For the text-containing cell, return its midpoint in (x, y) coordinate format. 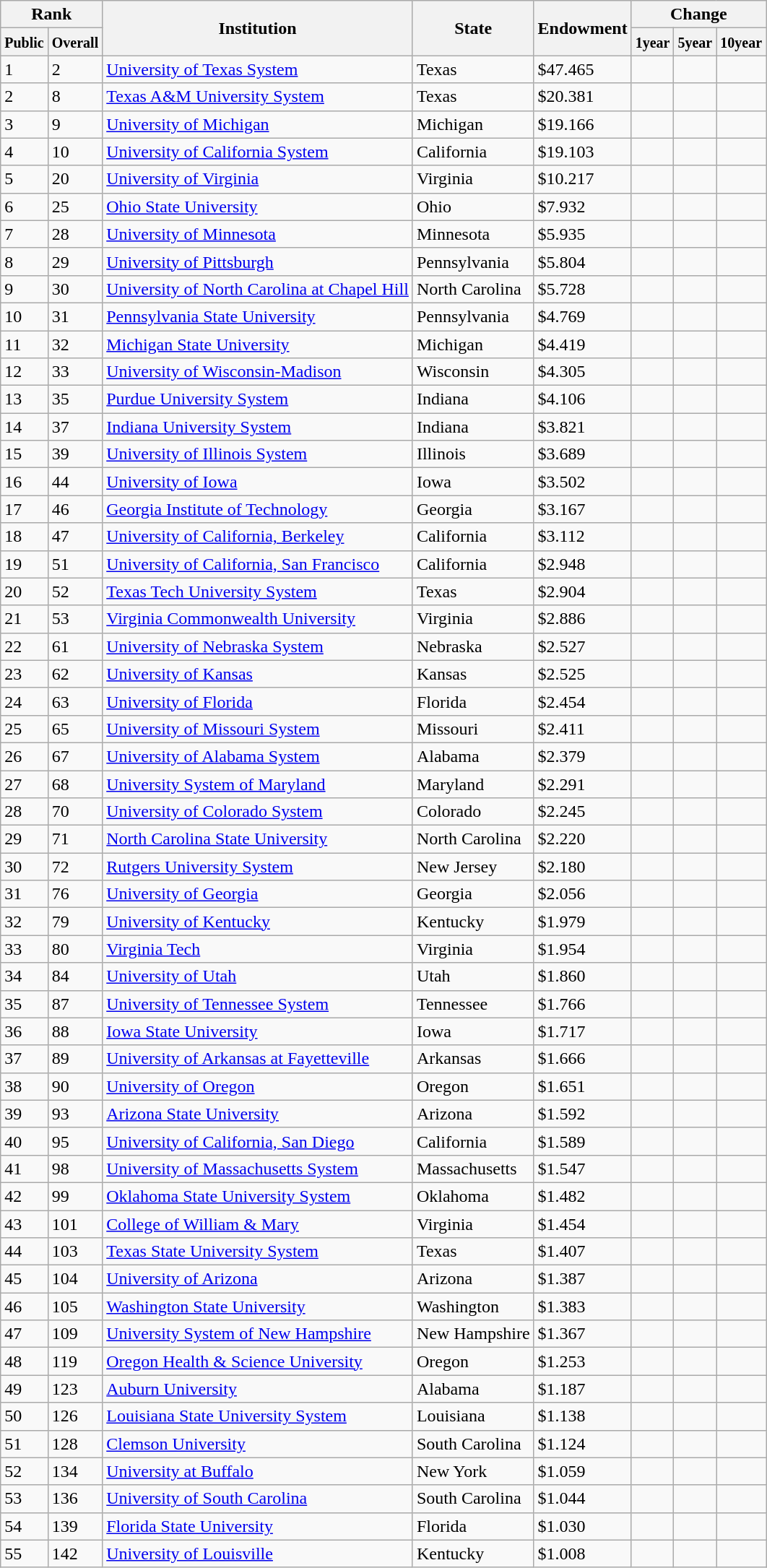
$1.187 (582, 1389)
University System of New Hampshire (258, 1334)
$5.935 (582, 234)
62 (75, 674)
Purdue University System (258, 399)
University of Georgia (258, 894)
Arizona State University (258, 1114)
University of Arizona (258, 1279)
126 (75, 1416)
70 (75, 812)
$1.383 (582, 1307)
$1.547 (582, 1169)
Oklahoma State University System (258, 1196)
College of William & Mary (258, 1224)
72 (75, 867)
$4.769 (582, 316)
105 (75, 1307)
University of Tennessee System (258, 1004)
$1.030 (582, 1526)
University of Oregon (258, 1086)
84 (75, 976)
17 (25, 509)
3 (25, 124)
34 (25, 976)
104 (75, 1279)
24 (25, 701)
New Hampshire (473, 1334)
Illinois (473, 454)
36 (25, 1031)
79 (75, 922)
21 (25, 619)
Virginia Tech (258, 949)
109 (75, 1334)
1year (653, 42)
40 (25, 1141)
$2.056 (582, 894)
$1.589 (582, 1141)
$1.979 (582, 922)
Ohio (473, 207)
$1.138 (582, 1416)
Public (25, 42)
15 (25, 454)
Maryland (473, 784)
4 (25, 152)
University of Pittsburgh (258, 261)
$4.419 (582, 345)
University of California System (258, 152)
99 (75, 1196)
95 (75, 1141)
$1.717 (582, 1031)
$3.112 (582, 537)
101 (75, 1224)
New York (473, 1471)
71 (75, 839)
7 (25, 234)
University of Florida (258, 701)
University of Massachusetts System (258, 1169)
Kansas (473, 674)
$1.367 (582, 1334)
128 (75, 1444)
90 (75, 1086)
University of Michigan (258, 124)
$7.932 (582, 207)
$1.124 (582, 1444)
27 (25, 784)
New Jersey (473, 867)
Florida State University (258, 1526)
$5.728 (582, 289)
Indiana University System (258, 427)
$2.220 (582, 839)
University of Minnesota (258, 234)
Change (698, 14)
Massachusetts (473, 1169)
$1.592 (582, 1114)
University at Buffalo (258, 1471)
$2.948 (582, 564)
$20.381 (582, 97)
North Carolina State University (258, 839)
38 (25, 1086)
Clemson University (258, 1444)
University of Louisville (258, 1554)
$5.804 (582, 261)
$2.527 (582, 646)
5 (25, 179)
61 (75, 646)
6 (25, 207)
$2.379 (582, 756)
Washington State University (258, 1307)
93 (75, 1114)
Georgia Institute of Technology (258, 509)
Texas Tech University System (258, 592)
136 (75, 1499)
University of North Carolina at Chapel Hill (258, 289)
$2.411 (582, 729)
University System of Maryland (258, 784)
119 (75, 1361)
50 (25, 1416)
67 (75, 756)
$10.217 (582, 179)
University of California, Berkeley (258, 537)
$2.291 (582, 784)
10year (741, 42)
Pennsylvania State University (258, 316)
Endowment (582, 28)
80 (75, 949)
University of Virginia (258, 179)
$3.167 (582, 509)
$2.904 (582, 592)
University of South Carolina (258, 1499)
Tennessee (473, 1004)
98 (75, 1169)
5year (695, 42)
$1.407 (582, 1252)
Minnesota (473, 234)
68 (75, 784)
Nebraska (473, 646)
42 (25, 1196)
13 (25, 399)
139 (75, 1526)
76 (75, 894)
$1.044 (582, 1499)
123 (75, 1389)
$4.305 (582, 372)
Rank (52, 14)
Institution (258, 28)
University of Kansas (258, 674)
Michigan State University (258, 345)
12 (25, 372)
63 (75, 701)
Ohio State University (258, 207)
$3.821 (582, 427)
$19.103 (582, 152)
University of Colorado System (258, 812)
State (473, 28)
University of California, San Diego (258, 1141)
14 (25, 427)
University of Nebraska System (258, 646)
Virginia Commonwealth University (258, 619)
Rutgers University System (258, 867)
$2.454 (582, 701)
19 (25, 564)
$2.886 (582, 619)
43 (25, 1224)
55 (25, 1554)
University of Wisconsin-Madison (258, 372)
$3.689 (582, 454)
$1.482 (582, 1196)
Washington (473, 1307)
University of Alabama System (258, 756)
1 (25, 69)
Oregon Health & Science University (258, 1361)
University of Iowa (258, 482)
University of Utah (258, 976)
Missouri (473, 729)
$3.502 (582, 482)
134 (75, 1471)
University of Illinois System (258, 454)
$47.465 (582, 69)
University of Kentucky (258, 922)
Utah (473, 976)
$1.860 (582, 976)
88 (75, 1031)
Arkansas (473, 1059)
$2.525 (582, 674)
Texas State University System (258, 1252)
Iowa State University (258, 1031)
$2.245 (582, 812)
University of Texas System (258, 69)
Oklahoma (473, 1196)
49 (25, 1389)
$19.166 (582, 124)
$1.387 (582, 1279)
$1.651 (582, 1086)
54 (25, 1526)
$4.106 (582, 399)
103 (75, 1252)
Colorado (473, 812)
11 (25, 345)
87 (75, 1004)
65 (75, 729)
Wisconsin (473, 372)
$1.666 (582, 1059)
$1.008 (582, 1554)
Louisiana State University System (258, 1416)
23 (25, 674)
22 (25, 646)
$1.766 (582, 1004)
48 (25, 1361)
Overall (75, 42)
18 (25, 537)
University of Missouri System (258, 729)
Louisiana (473, 1416)
Auburn University (258, 1389)
89 (75, 1059)
142 (75, 1554)
University of Arkansas at Fayetteville (258, 1059)
$1.954 (582, 949)
$2.180 (582, 867)
26 (25, 756)
41 (25, 1169)
$1.253 (582, 1361)
University of California, San Francisco (258, 564)
16 (25, 482)
$1.059 (582, 1471)
Texas A&M University System (258, 97)
45 (25, 1279)
$1.454 (582, 1224)
